For the text-containing cell, return its midpoint in (X, Y) coordinate format. 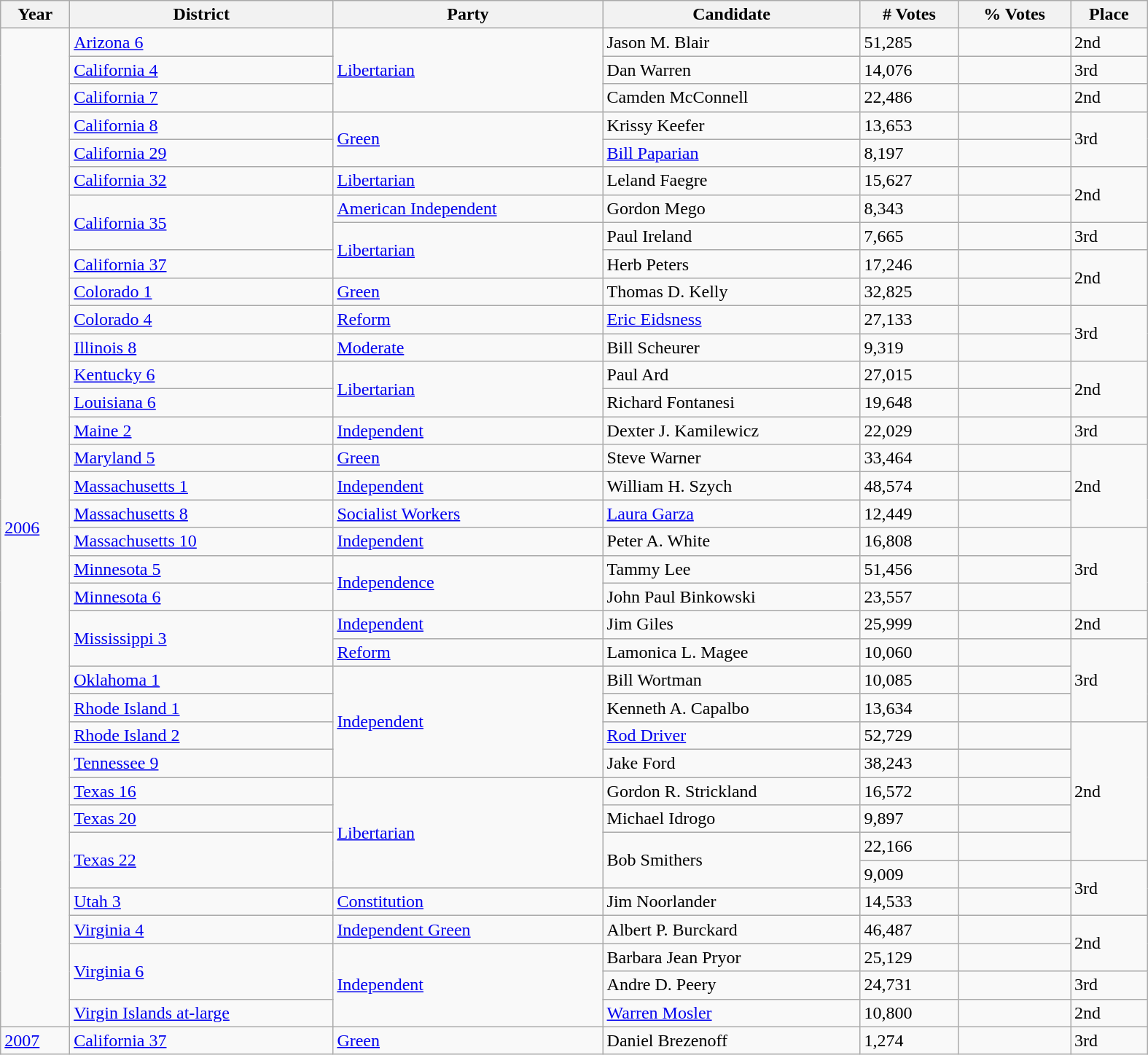
Tammy Lee (732, 569)
19,648 (910, 403)
California 35 (201, 222)
Paul Ireland (732, 236)
Virginia 4 (201, 930)
California 8 (201, 125)
Oklahoma 1 (201, 680)
Herb Peters (732, 264)
10,060 (910, 652)
Rhode Island 2 (201, 735)
2006 (35, 527)
Camden McConnell (732, 98)
Party (468, 15)
17,246 (910, 264)
Candidate (732, 15)
13,653 (910, 125)
32,825 (910, 291)
California 29 (201, 153)
Minnesota 5 (201, 569)
Colorado 4 (201, 319)
23,557 (910, 597)
Dan Warren (732, 70)
Jim Giles (732, 624)
52,729 (910, 735)
51,456 (910, 569)
American Independent (468, 208)
Krissy Keefer (732, 125)
Jim Noorlander (732, 902)
Michael Idrogo (732, 819)
# Votes (910, 15)
John Paul Binkowski (732, 597)
46,487 (910, 930)
25,999 (910, 624)
51,285 (910, 42)
Texas 22 (201, 860)
Rod Driver (732, 735)
District (201, 15)
William H. Szych (732, 486)
2007 (35, 1040)
Dexter J. Kamilewicz (732, 431)
Kentucky 6 (201, 375)
Rhode Island 1 (201, 707)
California 7 (201, 98)
Socialist Workers (468, 514)
California 32 (201, 181)
Virginia 6 (201, 971)
9,319 (910, 348)
Bill Wortman (732, 680)
15,627 (910, 181)
14,076 (910, 70)
14,533 (910, 902)
Eric Eidsness (732, 319)
Maryland 5 (201, 458)
16,572 (910, 791)
Arizona 6 (201, 42)
Texas 20 (201, 819)
10,800 (910, 1013)
8,197 (910, 153)
Warren Mosler (732, 1013)
Colorado 1 (201, 291)
Louisiana 6 (201, 403)
48,574 (910, 486)
12,449 (910, 514)
10,085 (910, 680)
Constitution (468, 902)
Minnesota 6 (201, 597)
Thomas D. Kelly (732, 291)
9,009 (910, 874)
Daniel Brezenoff (732, 1040)
Tennessee 9 (201, 763)
Lamonica L. Magee (732, 652)
Bill Paparian (732, 153)
Bob Smithers (732, 860)
% Votes (1015, 15)
33,464 (910, 458)
Place (1109, 15)
Peter A. White (732, 541)
Year (35, 15)
Bill Scheurer (732, 348)
Gordon Mego (732, 208)
13,634 (910, 707)
Moderate (468, 348)
Gordon R. Strickland (732, 791)
7,665 (910, 236)
25,129 (910, 957)
Utah 3 (201, 902)
9,897 (910, 819)
Massachusetts 10 (201, 541)
Massachusetts 1 (201, 486)
Richard Fontanesi (732, 403)
Independent Green (468, 930)
38,243 (910, 763)
Massachusetts 8 (201, 514)
Leland Faegre (732, 181)
Maine 2 (201, 431)
22,029 (910, 431)
Laura Garza (732, 514)
Steve Warner (732, 458)
Mississippi 3 (201, 638)
8,343 (910, 208)
16,808 (910, 541)
Paul Ard (732, 375)
Barbara Jean Pryor (732, 957)
Texas 16 (201, 791)
Andre D. Peery (732, 985)
Jason M. Blair (732, 42)
22,486 (910, 98)
27,015 (910, 375)
27,133 (910, 319)
22,166 (910, 847)
Jake Ford (732, 763)
Virgin Islands at-large (201, 1013)
Illinois 8 (201, 348)
Independence (468, 583)
California 4 (201, 70)
Albert P. Burckard (732, 930)
1,274 (910, 1040)
Kenneth A. Capalbo (732, 707)
24,731 (910, 985)
